Find where the given text appears and provide that cell's center as [X, Y] coordinate. 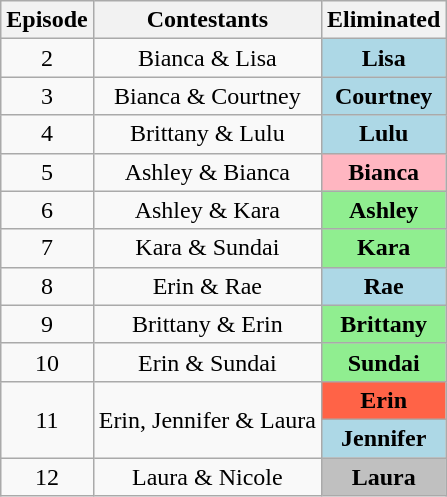
Eliminated [383, 20]
Ashley & Kara [207, 210]
10 [47, 362]
Erin & Sundai [207, 362]
Erin, Jennifer & Laura [207, 419]
11 [47, 419]
2 [47, 58]
Erin [383, 400]
Brittany & Erin [207, 324]
Lulu [383, 134]
Lisa [383, 58]
Ashley [383, 210]
Bianca & Courtney [207, 96]
Brittany & Lulu [207, 134]
12 [47, 477]
Episode [47, 20]
Kara [383, 248]
Brittany [383, 324]
Laura & Nicole [207, 477]
Courtney [383, 96]
Bianca & Lisa [207, 58]
Kara & Sundai [207, 248]
8 [47, 286]
Laura [383, 477]
Bianca [383, 172]
9 [47, 324]
3 [47, 96]
Jennifer [383, 438]
Rae [383, 286]
7 [47, 248]
6 [47, 210]
Ashley & Bianca [207, 172]
4 [47, 134]
Sundai [383, 362]
Erin & Rae [207, 286]
Contestants [207, 20]
5 [47, 172]
